Pinpoint the cell where the given text exists, returning its (X, Y) midpoint coordinate. 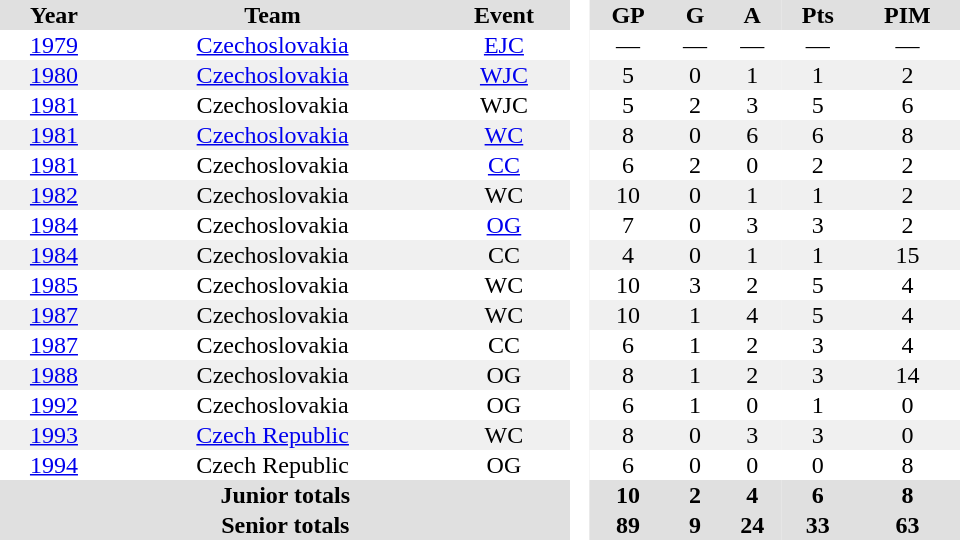
Team (272, 15)
A (752, 15)
1979 (54, 45)
89 (628, 525)
24 (752, 525)
GP (628, 15)
7 (628, 225)
G (694, 15)
PIM (908, 15)
Year (54, 15)
33 (818, 525)
Junior totals (286, 495)
1993 (54, 435)
1985 (54, 285)
15 (908, 255)
1992 (54, 405)
14 (908, 375)
9 (694, 525)
Senior totals (286, 525)
Pts (818, 15)
1988 (54, 375)
1980 (54, 75)
1994 (54, 465)
EJC (504, 45)
Event (504, 15)
63 (908, 525)
1982 (54, 195)
